Return (x, y) of the center of cell containing provided text 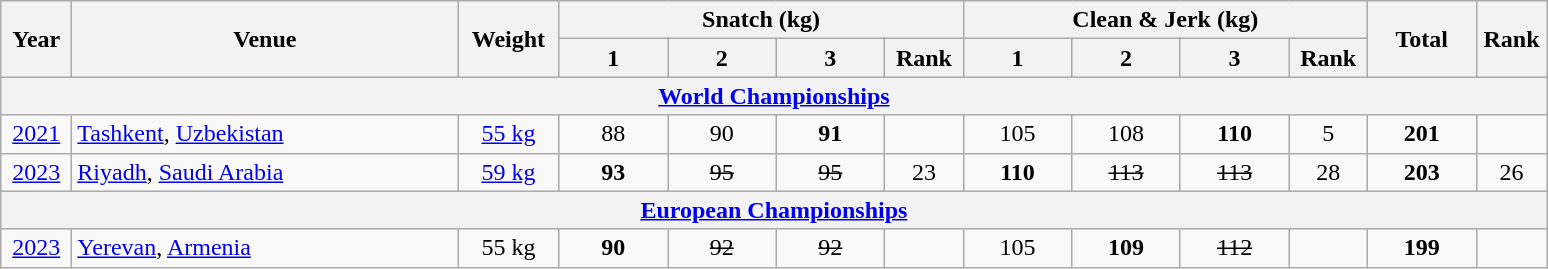
Tashkent, Uzbekistan (265, 134)
Snatch (kg) (761, 20)
108 (1126, 134)
Year (36, 39)
Riyadh, Saudi Arabia (265, 172)
2021 (36, 134)
93 (614, 172)
203 (1422, 172)
88 (614, 134)
28 (1328, 172)
201 (1422, 134)
23 (924, 172)
5 (1328, 134)
109 (1126, 248)
Clean & Jerk (kg) (1165, 20)
European Championships (774, 210)
91 (830, 134)
199 (1422, 248)
Venue (265, 39)
Weight (508, 39)
Total (1422, 39)
World Championships (774, 96)
112 (1234, 248)
Yerevan, Armenia (265, 248)
26 (1512, 172)
59 kg (508, 172)
